Determine the [x, y] coordinate at the center of the cell enclosing the given text.  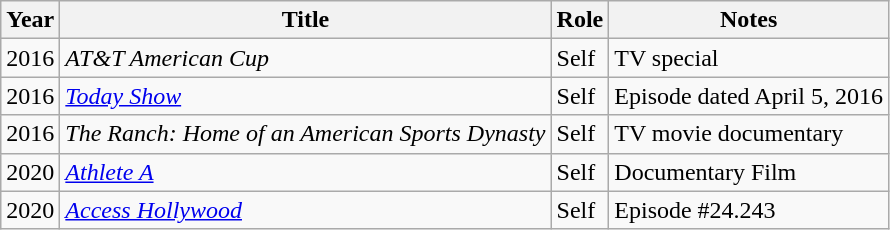
Role [580, 20]
Documentary Film [749, 172]
Episode dated April 5, 2016 [749, 96]
TV movie documentary [749, 134]
Athlete A [306, 172]
AT&T American Cup [306, 58]
Notes [749, 20]
The Ranch: Home of an American Sports Dynasty [306, 134]
TV special [749, 58]
Access Hollywood [306, 210]
Title [306, 20]
Year [30, 20]
Episode #24.243 [749, 210]
Today Show [306, 96]
